Locate the cell with the specified text and output its [x, y] center coordinate. 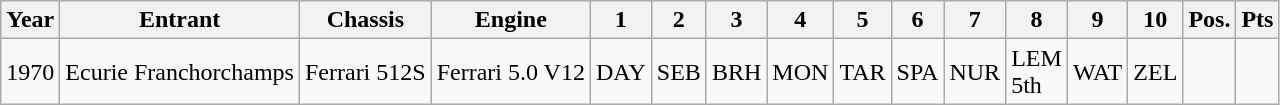
BRH [736, 72]
Engine [510, 20]
SEB [678, 72]
9 [1097, 20]
10 [1156, 20]
Ecurie Franchorchamps [180, 72]
Pts [1258, 20]
NUR [975, 72]
1970 [30, 72]
4 [800, 20]
8 [1037, 20]
Pos. [1210, 20]
1 [620, 20]
SPA [918, 72]
Entrant [180, 20]
2 [678, 20]
Year [30, 20]
6 [918, 20]
Ferrari 512S [365, 72]
Chassis [365, 20]
ZEL [1156, 72]
TAR [862, 72]
MON [800, 72]
LEM5th [1037, 72]
3 [736, 20]
WAT [1097, 72]
5 [862, 20]
DAY [620, 72]
Ferrari 5.0 V12 [510, 72]
7 [975, 20]
